Locate the cell with the specified text and output its (X, Y) center coordinate. 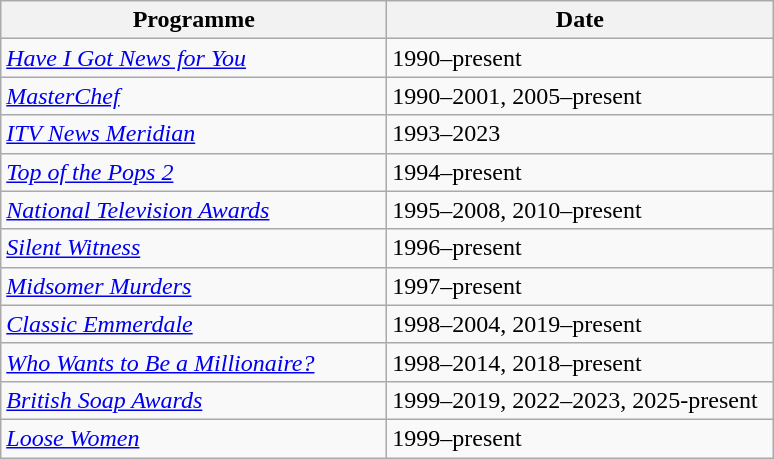
1993–2023 (580, 134)
MasterChef (194, 96)
National Television Awards (194, 210)
1994–present (580, 172)
1996–present (580, 248)
1999–present (580, 438)
British Soap Awards (194, 400)
Top of the Pops 2 (194, 172)
Have I Got News for You (194, 58)
1998–2014, 2018–present (580, 362)
Classic Emmerdale (194, 324)
1990–present (580, 58)
1995–2008, 2010–present (580, 210)
Programme (194, 20)
ITV News Meridian (194, 134)
1990–2001, 2005–present (580, 96)
Who Wants to Be a Millionaire? (194, 362)
Midsomer Murders (194, 286)
1998–2004, 2019–present (580, 324)
Silent Witness (194, 248)
1999–2019, 2022–2023, 2025-present (580, 400)
Date (580, 20)
1997–present (580, 286)
Loose Women (194, 438)
